Scan for the cell matching the given text and deliver its [X, Y] coordinate at center. 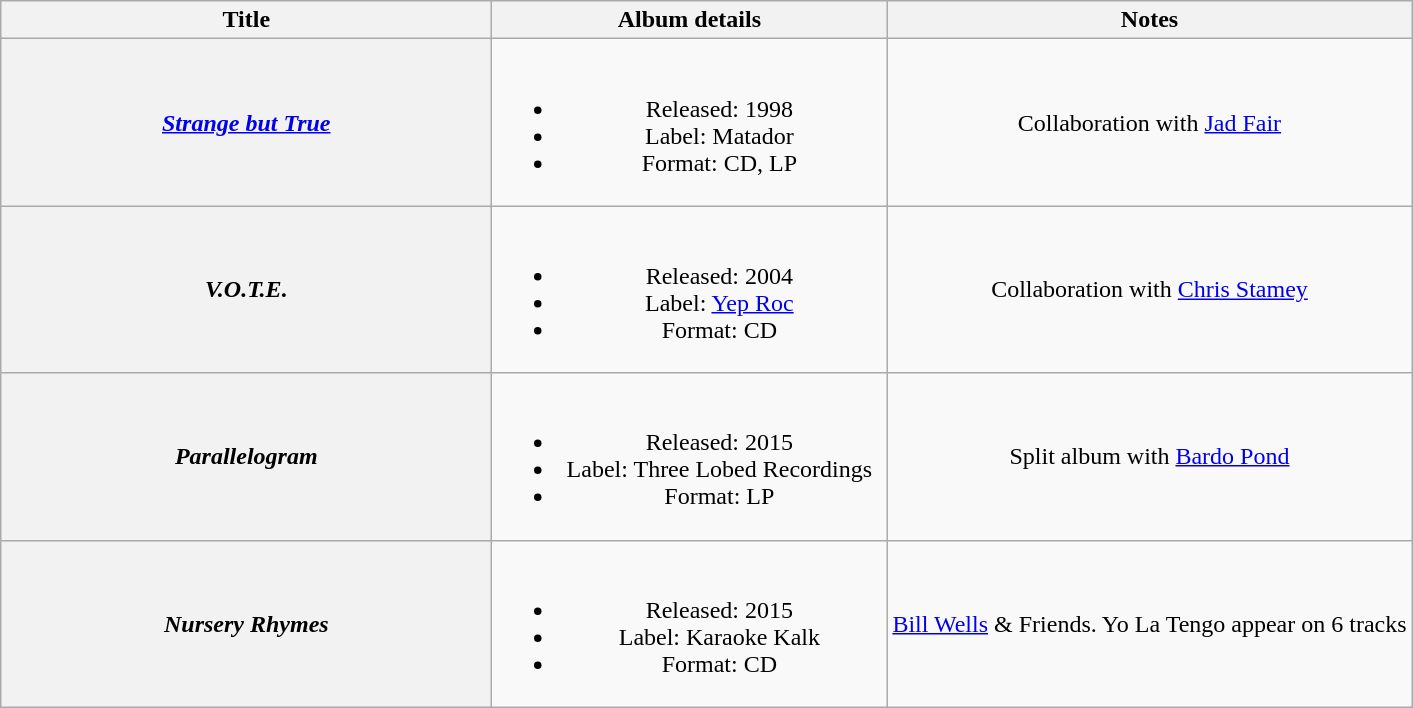
Parallelogram [246, 456]
Released: 2015Label: Karaoke KalkFormat: CD [690, 624]
Title [246, 20]
Collaboration with Jad Fair [1150, 122]
Released: 1998Label: MatadorFormat: CD, LP [690, 122]
Album details [690, 20]
Released: 2004Label: Yep RocFormat: CD [690, 290]
Collaboration with Chris Stamey [1150, 290]
Bill Wells & Friends. Yo La Tengo appear on 6 tracks [1150, 624]
Released: 2015Label: Three Lobed RecordingsFormat: LP [690, 456]
Strange but True [246, 122]
Notes [1150, 20]
Split album with Bardo Pond [1150, 456]
V.O.T.E. [246, 290]
Nursery Rhymes [246, 624]
